Identify which cell holds the provided text, then report its [X, Y] central coordinate. 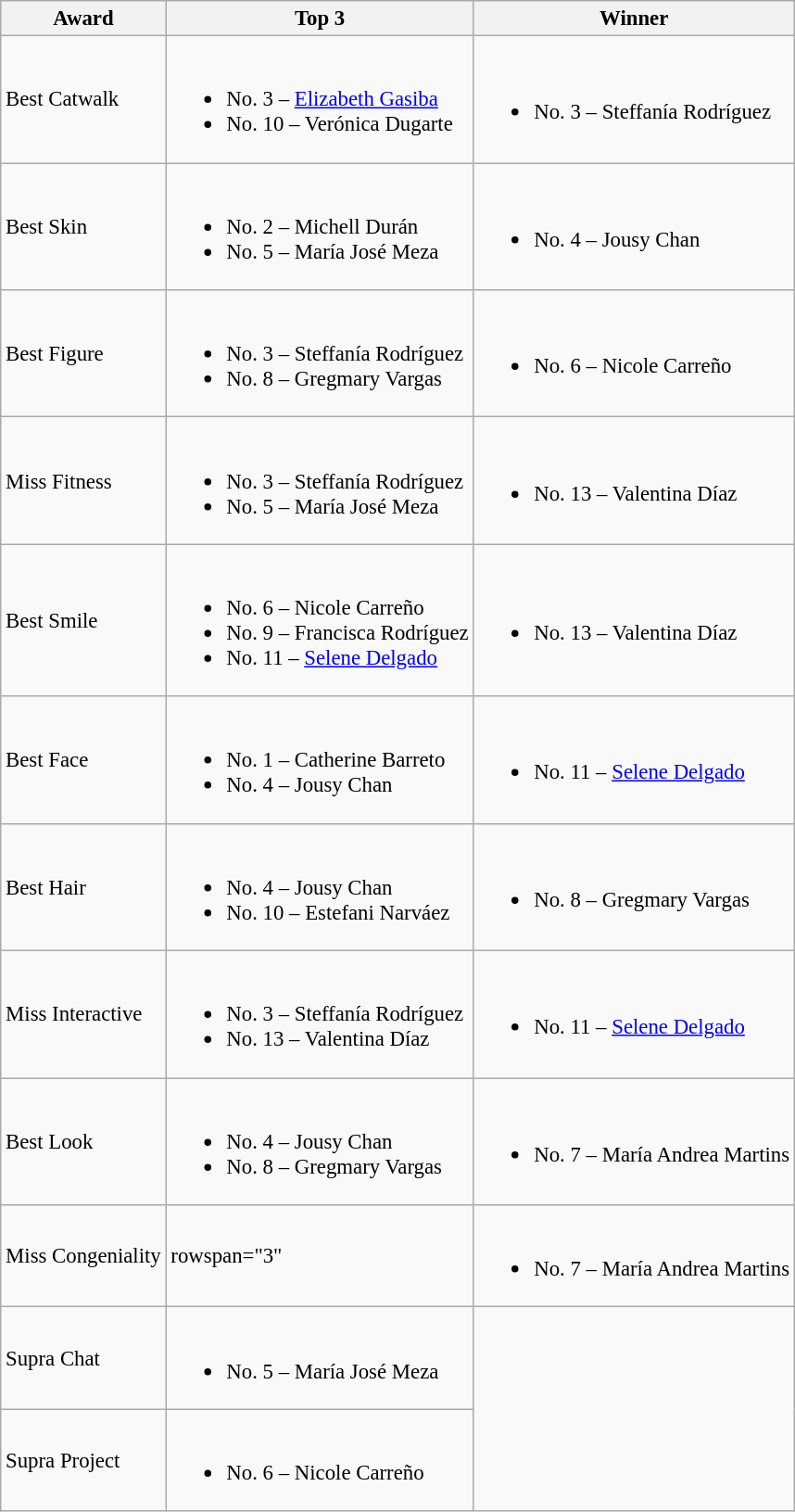
No. 6 – Nicole CarreñoNo. 9 – Francisca RodríguezNo. 11 – Selene Delgado [320, 620]
No. 5 – María José Meza [320, 1358]
Best Smile [83, 620]
Best Figure [83, 354]
No. 1 – Catherine BarretoNo. 4 – Jousy Chan [320, 760]
No. 8 – Gregmary Vargas [634, 886]
Top 3 [320, 19]
Miss Fitness [83, 480]
Miss Congeniality [83, 1256]
Best Skin [83, 226]
No. 3 – Steffanía Rodríguez [634, 100]
rowspan="3" [320, 1256]
No. 3 – Elizabeth GasibaNo. 10 – Verónica Dugarte [320, 100]
No. 4 – Jousy ChanNo. 10 – Estefani Narváez [320, 886]
No. 4 – Jousy Chan [634, 226]
No. 3 – Steffanía RodríguezNo. 5 – María José Meza [320, 480]
Best Look [83, 1142]
No. 3 – Steffanía RodríguezNo. 13 – Valentina Díaz [320, 1014]
Best Catwalk [83, 100]
No. 4 – Jousy ChanNo. 8 – Gregmary Vargas [320, 1142]
Best Hair [83, 886]
Miss Interactive [83, 1014]
Award [83, 19]
Supra Project [83, 1460]
Best Face [83, 760]
Winner [634, 19]
No. 2 – Michell DuránNo. 5 – María José Meza [320, 226]
Supra Chat [83, 1358]
No. 3 – Steffanía RodríguezNo. 8 – Gregmary Vargas [320, 354]
